For the text-containing cell, return its midpoint in (X, Y) coordinate format. 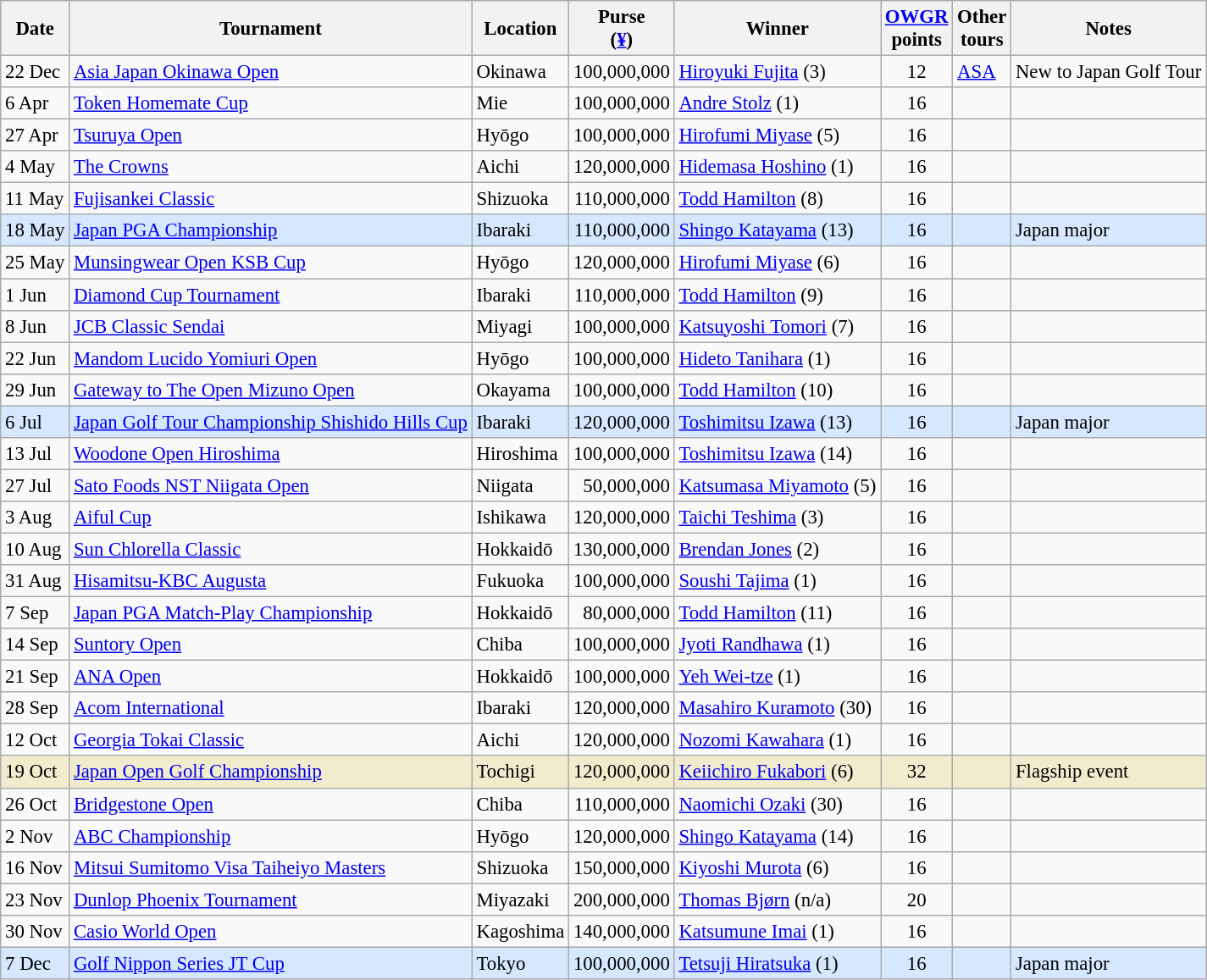
Date (36, 29)
Niigata (520, 485)
Notes (1109, 29)
Georgia Tokai Classic (271, 740)
Nozomi Kawahara (1) (778, 740)
Sato Foods NST Niigata Open (271, 485)
13 Jul (36, 454)
14 Sep (36, 645)
OWGRpoints (916, 29)
Asia Japan Okinawa Open (271, 72)
1 Jun (36, 295)
32 (916, 772)
27 Jul (36, 485)
Flagship event (1109, 772)
Tetsuji Hiratsuka (1) (778, 963)
6 Apr (36, 103)
Mitsui Sumitomo Visa Taiheiyo Masters (271, 867)
Naomichi Ozaki (30) (778, 804)
New to Japan Golf Tour (1109, 72)
28 Sep (36, 708)
2 Nov (36, 836)
Tokyo (520, 963)
21 Sep (36, 677)
Katsuyoshi Tomori (7) (778, 326)
Munsingwear Open KSB Cup (271, 263)
Purse(¥) (622, 29)
JCB Classic Sendai (271, 326)
Miyazaki (520, 900)
19 Oct (36, 772)
30 Nov (36, 932)
10 Aug (36, 549)
Othertours (983, 29)
Hisamitsu-KBC Augusta (271, 581)
Toshimitsu Izawa (14) (778, 454)
Location (520, 29)
Keiichiro Fukabori (6) (778, 772)
Thomas Bjørn (n/a) (778, 900)
Bridgestone Open (271, 804)
7 Sep (36, 613)
Hidemasa Hoshino (1) (778, 167)
26 Oct (36, 804)
Soushi Tajima (1) (778, 581)
Dunlop Phoenix Tournament (271, 900)
Japan PGA Championship (271, 231)
Miyagi (520, 326)
80,000,000 (622, 613)
Japan PGA Match-Play Championship (271, 613)
Todd Hamilton (11) (778, 613)
29 Jun (36, 390)
Japan Golf Tour Championship Shishido Hills Cup (271, 422)
18 May (36, 231)
16 Nov (36, 867)
Tournament (271, 29)
11 May (36, 199)
Katsumune Imai (1) (778, 932)
Shingo Katayama (13) (778, 231)
23 Nov (36, 900)
Todd Hamilton (9) (778, 295)
Token Homemate Cup (271, 103)
Okayama (520, 390)
Masahiro Kuramoto (30) (778, 708)
6 Jul (36, 422)
Brendan Jones (2) (778, 549)
Ishikawa (520, 518)
50,000,000 (622, 485)
Woodone Open Hiroshima (271, 454)
Kagoshima (520, 932)
Gateway to The Open Mizuno Open (271, 390)
Jyoti Randhawa (1) (778, 645)
12 (916, 72)
Sun Chlorella Classic (271, 549)
130,000,000 (622, 549)
Yeh Wei-tze (1) (778, 677)
Hiroshima (520, 454)
3 Aug (36, 518)
The Crowns (271, 167)
Shingo Katayama (14) (778, 836)
Suntory Open (271, 645)
31 Aug (36, 581)
Acom International (271, 708)
Hideto Tanihara (1) (778, 358)
Fukuoka (520, 581)
Mandom Lucido Yomiuri Open (271, 358)
27 Apr (36, 136)
ASA (983, 72)
150,000,000 (622, 867)
Fujisankei Classic (271, 199)
Todd Hamilton (10) (778, 390)
140,000,000 (622, 932)
Todd Hamilton (8) (778, 199)
4 May (36, 167)
Winner (778, 29)
Japan Open Golf Championship (271, 772)
Hirofumi Miyase (5) (778, 136)
ANA Open (271, 677)
Mie (520, 103)
Casio World Open (271, 932)
ABC Championship (271, 836)
Aiful Cup (271, 518)
7 Dec (36, 963)
Diamond Cup Tournament (271, 295)
Kiyoshi Murota (6) (778, 867)
8 Jun (36, 326)
22 Dec (36, 72)
Tochigi (520, 772)
12 Oct (36, 740)
Katsumasa Miyamoto (5) (778, 485)
22 Jun (36, 358)
Taichi Teshima (3) (778, 518)
Hiroyuki Fujita (3) (778, 72)
Tsuruya Open (271, 136)
Okinawa (520, 72)
25 May (36, 263)
Golf Nippon Series JT Cup (271, 963)
Hirofumi Miyase (6) (778, 263)
Toshimitsu Izawa (13) (778, 422)
200,000,000 (622, 900)
Andre Stolz (1) (778, 103)
20 (916, 900)
